Determine the (x, y) coordinate at the center of the cell enclosing the given text.  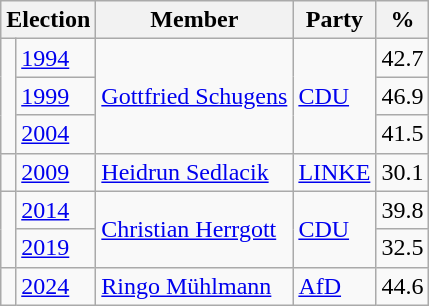
1999 (56, 96)
2009 (56, 172)
2024 (56, 286)
Gottfried Schugens (194, 96)
2014 (56, 210)
LINKE (334, 172)
% (402, 20)
Party (334, 20)
46.9 (402, 96)
Christian Herrgott (194, 229)
2004 (56, 134)
42.7 (402, 58)
AfD (334, 286)
Member (194, 20)
2019 (56, 248)
41.5 (402, 134)
1994 (56, 58)
39.8 (402, 210)
44.6 (402, 286)
Election (48, 20)
Heidrun Sedlacik (194, 172)
Ringo Mühlmann (194, 286)
32.5 (402, 248)
30.1 (402, 172)
